For the text-containing cell, return its midpoint in [x, y] coordinate format. 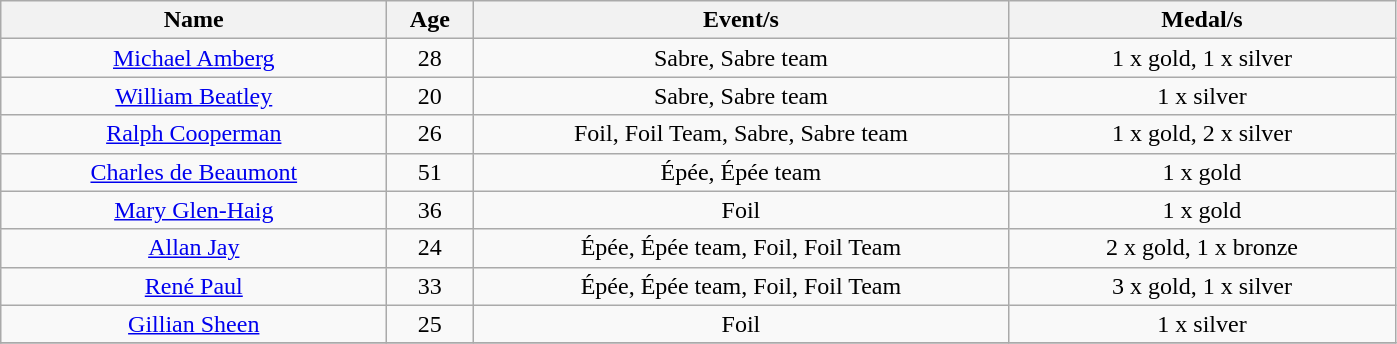
Name [194, 20]
Ralph Cooperman [194, 134]
Michael Amberg [194, 58]
51 [430, 172]
24 [430, 248]
36 [430, 210]
René Paul [194, 286]
25 [430, 324]
3 x gold, 1 x silver [1202, 286]
Épée, Épée team [741, 172]
Gillian Sheen [194, 324]
Medal/s [1202, 20]
Allan Jay [194, 248]
William Beatley [194, 96]
1 x gold, 1 x silver [1202, 58]
Age [430, 20]
Mary Glen-Haig [194, 210]
28 [430, 58]
Event/s [741, 20]
2 x gold, 1 x bronze [1202, 248]
33 [430, 286]
Charles de Beaumont [194, 172]
Foil, Foil Team, Sabre, Sabre team [741, 134]
1 x gold, 2 x silver [1202, 134]
20 [430, 96]
26 [430, 134]
